Output the [x, y] coordinate of the center of the cell containing the given text.  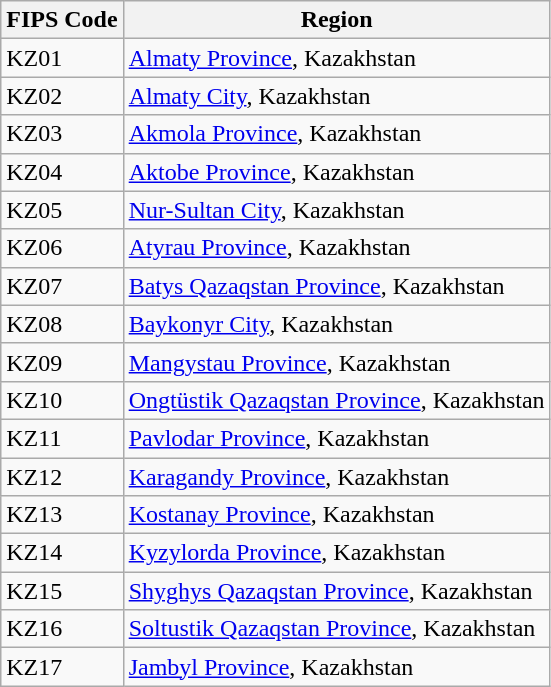
KZ05 [62, 210]
Soltustik Qazaqstan Province, Kazakhstan [336, 629]
KZ15 [62, 591]
Atyrau Province, Kazakhstan [336, 248]
Kyzylorda Province, Kazakhstan [336, 553]
Karagandy Province, Kazakhstan [336, 477]
Jambyl Province, Kazakhstan [336, 667]
KZ06 [62, 248]
Pavlodar Province, Kazakhstan [336, 438]
FIPS Code [62, 20]
KZ04 [62, 172]
KZ14 [62, 553]
KZ02 [62, 96]
Almaty City, Kazakhstan [336, 96]
Akmola Province, Kazakhstan [336, 134]
KZ01 [62, 58]
KZ07 [62, 286]
Mangystau Province, Kazakhstan [336, 362]
KZ16 [62, 629]
Baykonyr City, Kazakhstan [336, 324]
KZ12 [62, 477]
KZ03 [62, 134]
Region [336, 20]
Nur-Sultan City, Kazakhstan [336, 210]
KZ10 [62, 400]
KZ11 [62, 438]
Aktobe Province, Kazakhstan [336, 172]
Shyghys Qazaqstan Province, Kazakhstan [336, 591]
KZ09 [62, 362]
KZ08 [62, 324]
KZ13 [62, 515]
Almaty Province, Kazakhstan [336, 58]
Kostanay Province, Kazakhstan [336, 515]
Batys Qazaqstan Province, Kazakhstan [336, 286]
KZ17 [62, 667]
Ongtüstik Qazaqstan Province, Kazakhstan [336, 400]
